Output the (X, Y) coordinate of the center of the cell containing the given text.  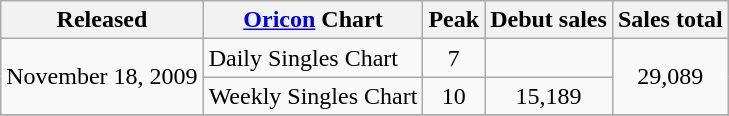
15,189 (549, 96)
Debut sales (549, 20)
Sales total (670, 20)
Daily Singles Chart (313, 58)
Weekly Singles Chart (313, 96)
29,089 (670, 77)
Released (102, 20)
7 (454, 58)
Peak (454, 20)
Oricon Chart (313, 20)
10 (454, 96)
November 18, 2009 (102, 77)
